Locate the cell with the specified text and output its (X, Y) center coordinate. 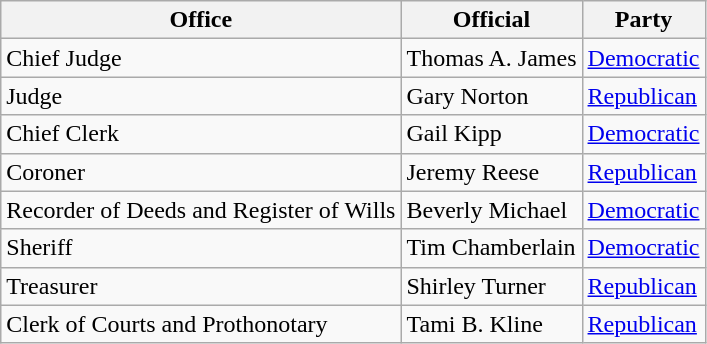
Treasurer (201, 286)
Office (201, 20)
Chief Clerk (201, 134)
Party (644, 20)
Official (492, 20)
Beverly Michael (492, 210)
Tami B. Kline (492, 324)
Clerk of Courts and Prothonotary (201, 324)
Sheriff (201, 248)
Coroner (201, 172)
Gary Norton (492, 96)
Gail Kipp (492, 134)
Thomas A. James (492, 58)
Judge (201, 96)
Recorder of Deeds and Register of Wills (201, 210)
Jeremy Reese (492, 172)
Chief Judge (201, 58)
Shirley Turner (492, 286)
Tim Chamberlain (492, 248)
